Search for the cell housing the specified text and yield its [X, Y] center coordinate. 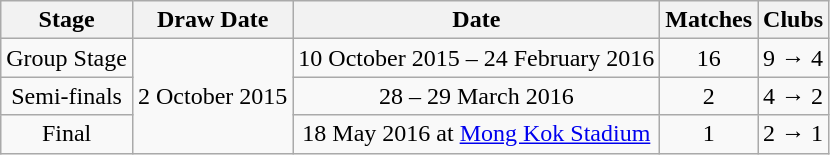
Clubs [794, 20]
28 – 29 March 2016 [476, 96]
4 → 2 [794, 96]
9 → 4 [794, 58]
Matches [709, 20]
Group Stage [67, 58]
1 [709, 134]
2 October 2015 [212, 96]
2 → 1 [794, 134]
Final [67, 134]
18 May 2016 at Mong Kok Stadium [476, 134]
Stage [67, 20]
16 [709, 58]
Draw Date [212, 20]
10 October 2015 – 24 February 2016 [476, 58]
Date [476, 20]
2 [709, 96]
Semi-finals [67, 96]
